Search for the cell housing the specified text and yield its [X, Y] center coordinate. 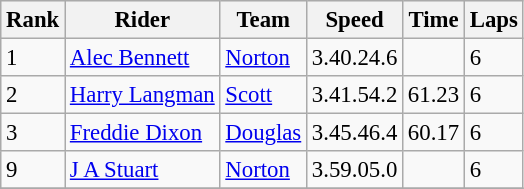
Harry Langman [142, 95]
3.59.05.0 [355, 170]
Scott [264, 95]
Alec Bennett [142, 58]
3.41.54.2 [355, 95]
Douglas [264, 133]
Team [264, 20]
9 [33, 170]
61.23 [434, 95]
Freddie Dixon [142, 133]
3 [33, 133]
J A Stuart [142, 170]
Rider [142, 20]
Laps [494, 20]
1 [33, 58]
3.45.46.4 [355, 133]
Rank [33, 20]
3.40.24.6 [355, 58]
Time [434, 20]
60.17 [434, 133]
2 [33, 95]
Speed [355, 20]
